Extract the [X, Y] coordinate from the center of the cell holding the provided text.  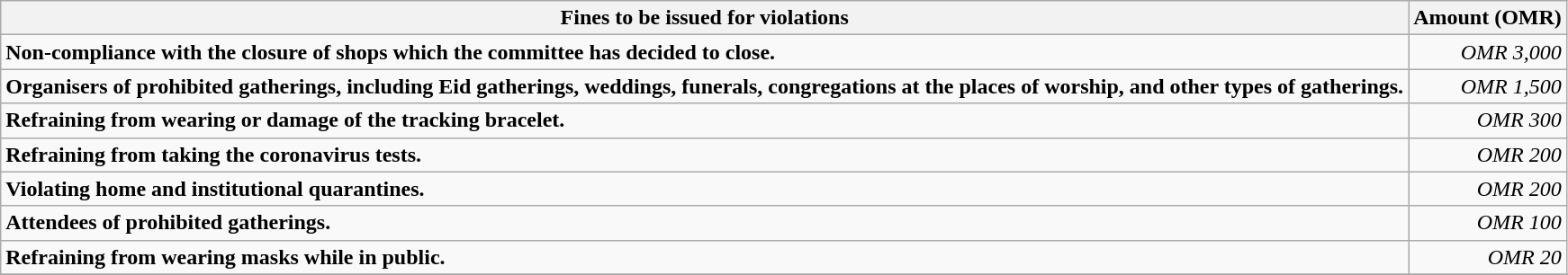
OMR 1,500 [1488, 86]
Amount (OMR) [1488, 18]
Refraining from taking the coronavirus tests. [705, 155]
OMR 3,000 [1488, 52]
Non-compliance with the closure of shops which the committee has decided to close. [705, 52]
OMR 100 [1488, 223]
OMR 20 [1488, 257]
Attendees of prohibited gatherings. [705, 223]
Refraining from wearing masks while in public. [705, 257]
Violating home and institutional quarantines. [705, 189]
Fines to be issued for violations [705, 18]
OMR 300 [1488, 120]
Refraining from wearing or damage of the tracking bracelet. [705, 120]
